Scan for the cell matching the given text and deliver its [X, Y] coordinate at center. 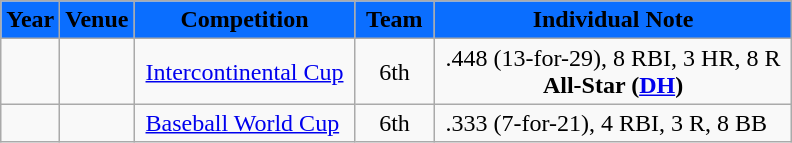
Team [394, 20]
.333 (7-for-21), 4 RBI, 3 R, 8 BB [613, 123]
Baseball World Cup [244, 123]
.448 (13-for-29), 8 RBI, 3 HR, 8 R All-Star (DH) [613, 72]
Individual Note [613, 20]
Intercontinental Cup [244, 72]
Competition [244, 20]
Year [30, 20]
Venue [97, 20]
